Return [x, y] of the center of cell containing provided text 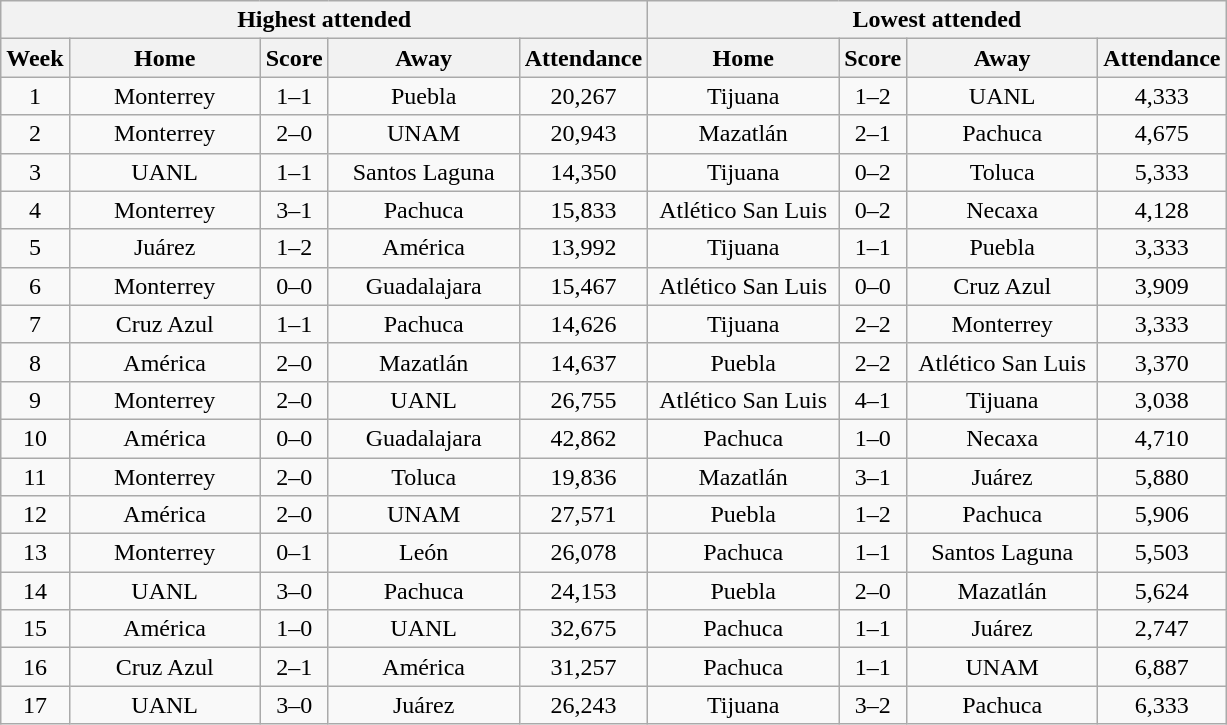
27,571 [583, 515]
6 [35, 286]
26,078 [583, 553]
3,038 [1162, 400]
5,333 [1162, 172]
42,862 [583, 438]
20,267 [583, 96]
4,675 [1162, 134]
9 [35, 400]
31,257 [583, 667]
32,675 [583, 629]
2,747 [1162, 629]
15 [35, 629]
15,833 [583, 210]
15,467 [583, 286]
Highest attended [324, 20]
8 [35, 362]
2 [35, 134]
5,503 [1162, 553]
10 [35, 438]
6,333 [1162, 705]
16 [35, 667]
14,626 [583, 324]
20,943 [583, 134]
4,333 [1162, 96]
13 [35, 553]
12 [35, 515]
5,906 [1162, 515]
13,992 [583, 248]
14,350 [583, 172]
1 [35, 96]
26,243 [583, 705]
4,710 [1162, 438]
4,128 [1162, 210]
17 [35, 705]
19,836 [583, 477]
3,370 [1162, 362]
4–1 [873, 400]
León [424, 553]
Lowest attended [937, 20]
3 [35, 172]
11 [35, 477]
4 [35, 210]
5,624 [1162, 591]
7 [35, 324]
14 [35, 591]
24,153 [583, 591]
0–1 [294, 553]
26,755 [583, 400]
3–2 [873, 705]
6,887 [1162, 667]
14,637 [583, 362]
3,909 [1162, 286]
5 [35, 248]
5,880 [1162, 477]
Week [35, 58]
